Scan for the cell matching the given text and deliver its (x, y) coordinate at center. 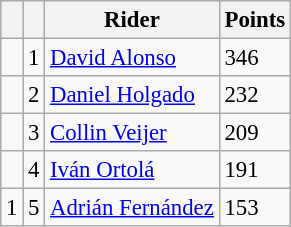
David Alonso (132, 58)
Collin Veijer (132, 133)
346 (254, 58)
Daniel Holgado (132, 95)
191 (254, 170)
153 (254, 208)
5 (34, 208)
Iván Ortolá (132, 170)
Rider (132, 20)
2 (34, 95)
Adrián Fernández (132, 208)
4 (34, 170)
Points (254, 20)
3 (34, 133)
209 (254, 133)
232 (254, 95)
